Output the (X, Y) coordinate of the center of the cell containing the given text.  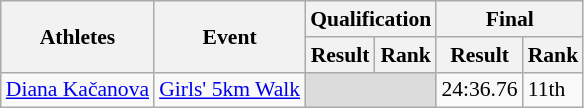
Qualification (370, 19)
Final (510, 19)
Diana Kačanova (78, 90)
11th (554, 90)
Girls' 5km Walk (230, 90)
Event (230, 36)
Athletes (78, 36)
24:36.76 (479, 90)
